Return the [x, y] coordinate for the center point of the cell that contains the specified text.  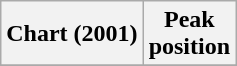
Chart (2001) [72, 34]
Peakposition [189, 34]
